Scan for the cell matching the given text and deliver its [X, Y] coordinate at center. 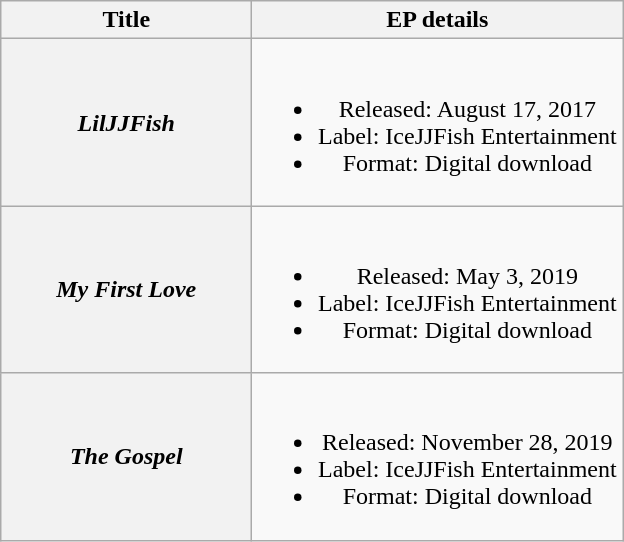
LilJJFish [126, 122]
Title [126, 20]
Released: May 3, 2019Label: IceJJFish EntertainmentFormat: Digital download [438, 290]
The Gospel [126, 456]
EP details [438, 20]
Released: November 28, 2019Label: IceJJFish EntertainmentFormat: Digital download [438, 456]
Released: August 17, 2017Label: IceJJFish EntertainmentFormat: Digital download [438, 122]
My First Love [126, 290]
